Capture the cell that displays the provided text and extract its [X, Y] central coordinate. 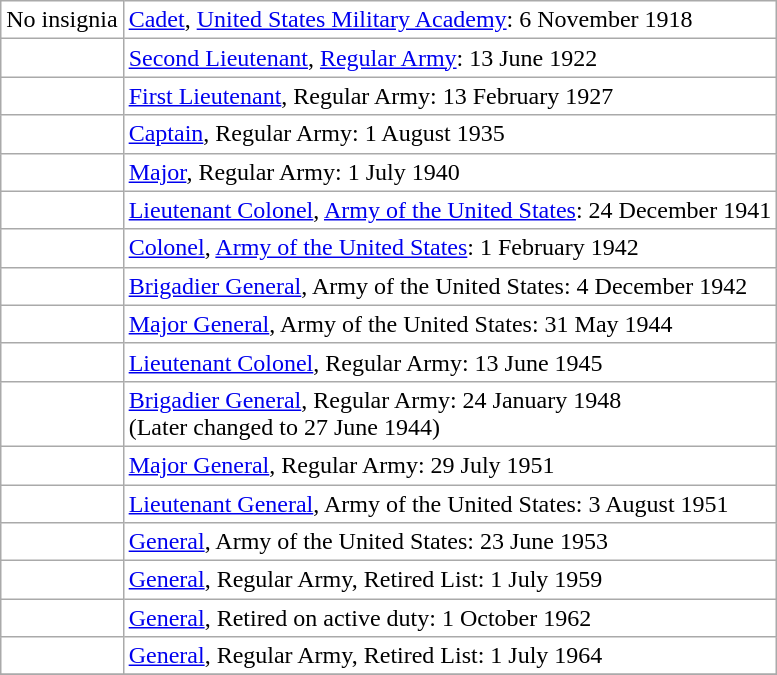
First Lieutenant, Regular Army: 13 February 1927 [450, 96]
Major, Regular Army: 1 July 1940 [450, 172]
Second Lieutenant, Regular Army: 13 June 1922 [450, 58]
Colonel, Army of the United States: 1 February 1942 [450, 248]
General, Retired on active duty: 1 October 1962 [450, 618]
General, Army of the United States: 23 June 1953 [450, 542]
Captain, Regular Army: 1 August 1935 [450, 134]
Lieutenant General, Army of the United States: 3 August 1951 [450, 503]
Lieutenant Colonel, Regular Army: 13 June 1945 [450, 362]
Lieutenant Colonel, Army of the United States: 24 December 1941 [450, 210]
Brigadier General, Army of the United States: 4 December 1942 [450, 286]
Major General, Army of the United States: 31 May 1944 [450, 324]
No insignia [62, 20]
Cadet, United States Military Academy: 6 November 1918 [450, 20]
Major General, Regular Army: 29 July 1951 [450, 465]
General, Regular Army, Retired List: 1 July 1964 [450, 656]
Brigadier General, Regular Army: 24 January 1948 (Later changed to 27 June 1944) [450, 414]
General, Regular Army, Retired List: 1 July 1959 [450, 580]
